Return [x, y] of the center of cell containing provided text 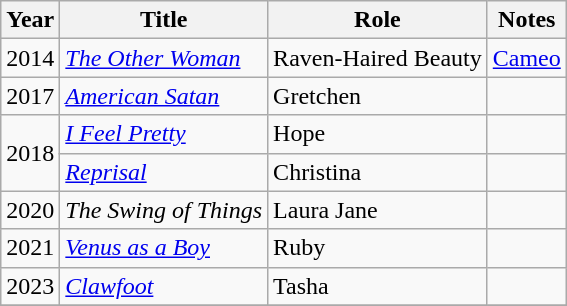
Year [30, 20]
Christina [378, 172]
I Feel Pretty [164, 134]
American Satan [164, 96]
Laura Jane [378, 210]
Ruby [378, 248]
Hope [378, 134]
Role [378, 20]
2023 [30, 286]
Notes [526, 20]
Cameo [526, 58]
The Other Woman [164, 58]
Raven-Haired Beauty [378, 58]
2014 [30, 58]
2020 [30, 210]
Reprisal [164, 172]
Tasha [378, 286]
2017 [30, 96]
2018 [30, 153]
Title [164, 20]
The Swing of Things [164, 210]
Venus as a Boy [164, 248]
2021 [30, 248]
Clawfoot [164, 286]
Gretchen [378, 96]
